Identify which cell holds the provided text, then report its [x, y] central coordinate. 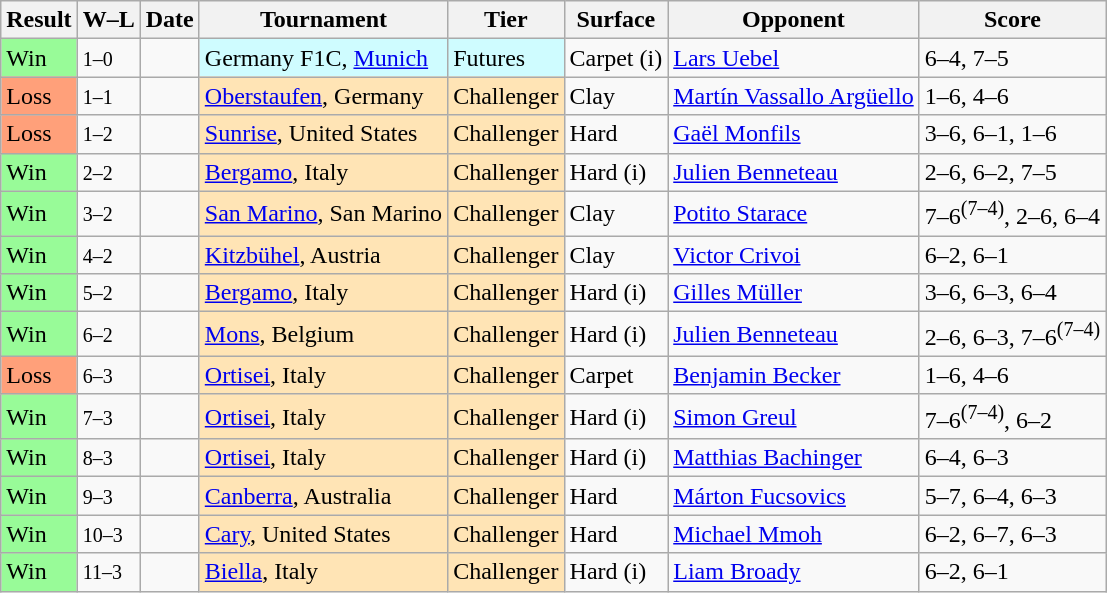
2–6, 6–3, 7–6(7–4) [1012, 334]
8–3 [108, 458]
Score [1012, 20]
Opponent [794, 20]
Futures [506, 58]
Liam Broady [794, 572]
Victor Crivoi [794, 255]
6–4, 6–3 [1012, 458]
Gaël Monfils [794, 134]
Carpet (i) [616, 58]
Kitzbühel, Austria [323, 255]
11–3 [108, 572]
3–6, 6–1, 1–6 [1012, 134]
1–0 [108, 58]
1–1 [108, 96]
San Marino, San Marino [323, 214]
Canberra, Australia [323, 496]
6–4, 7–5 [1012, 58]
Sunrise, United States [323, 134]
Martín Vassallo Argüello [794, 96]
6–2, 6–7, 6–3 [1012, 534]
Carpet [616, 375]
7–6(7–4), 6–2 [1012, 416]
6–3 [108, 375]
3–6, 6–3, 6–4 [1012, 293]
7–6(7–4), 2–6, 6–4 [1012, 214]
Potito Starace [794, 214]
9–3 [108, 496]
Date [170, 20]
1–2 [108, 134]
W–L [108, 20]
5–2 [108, 293]
Benjamin Becker [794, 375]
7–3 [108, 416]
Biella, Italy [323, 572]
Lars Uebel [794, 58]
5–7, 6–4, 6–3 [1012, 496]
Cary, United States [323, 534]
Márton Fucsovics [794, 496]
Gilles Müller [794, 293]
Mons, Belgium [323, 334]
3–2 [108, 214]
6–2 [108, 334]
4–2 [108, 255]
2–2 [108, 172]
Surface [616, 20]
Germany F1C, Munich [323, 58]
2–6, 6–2, 7–5 [1012, 172]
Simon Greul [794, 416]
Result [39, 20]
Oberstaufen, Germany [323, 96]
Tier [506, 20]
10–3 [108, 534]
Michael Mmoh [794, 534]
Tournament [323, 20]
Matthias Bachinger [794, 458]
